For the text-containing cell, return its midpoint in [X, Y] coordinate format. 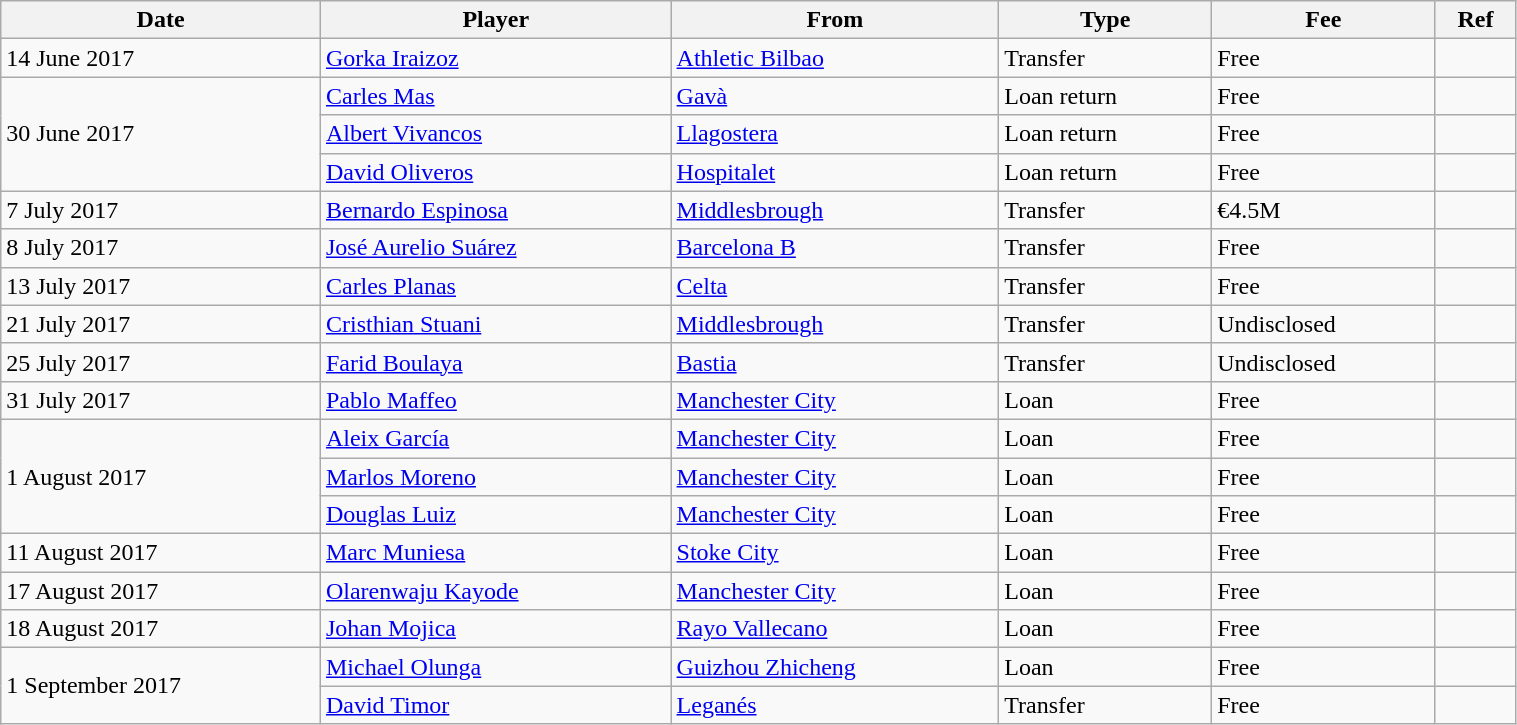
Douglas Luiz [496, 515]
€4.5M [1324, 210]
Date [161, 20]
Athletic Bilbao [835, 58]
Johan Mojica [496, 629]
Stoke City [835, 553]
Ref [1476, 20]
David Timor [496, 705]
Barcelona B [835, 248]
18 August 2017 [161, 629]
Farid Boulaya [496, 362]
11 August 2017 [161, 553]
8 July 2017 [161, 248]
Hospitalet [835, 172]
Bernardo Espinosa [496, 210]
31 July 2017 [161, 400]
14 June 2017 [161, 58]
Aleix García [496, 438]
Celta [835, 286]
30 June 2017 [161, 134]
Bastia [835, 362]
José Aurelio Suárez [496, 248]
Leganés [835, 705]
Gavà [835, 96]
Cristhian Stuani [496, 324]
Albert Vivancos [496, 134]
25 July 2017 [161, 362]
Olarenwaju Kayode [496, 591]
7 July 2017 [161, 210]
Rayo Vallecano [835, 629]
Michael Olunga [496, 667]
13 July 2017 [161, 286]
21 July 2017 [161, 324]
Carles Planas [496, 286]
Gorka Iraizoz [496, 58]
Guizhou Zhicheng [835, 667]
Marc Muniesa [496, 553]
Marlos Moreno [496, 477]
Type [1106, 20]
Pablo Maffeo [496, 400]
17 August 2017 [161, 591]
Player [496, 20]
David Oliveros [496, 172]
Llagostera [835, 134]
1 August 2017 [161, 476]
Carles Mas [496, 96]
Fee [1324, 20]
From [835, 20]
1 September 2017 [161, 686]
